Return (x, y) of the center of cell containing provided text 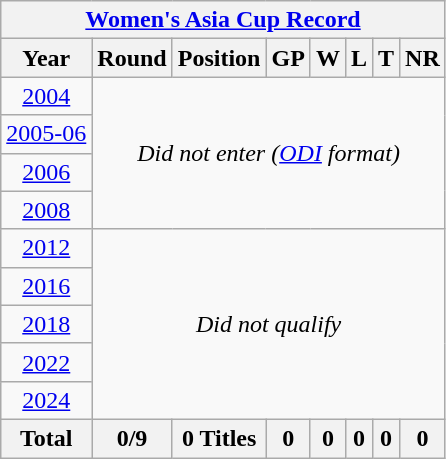
Round (132, 58)
W (328, 58)
2008 (46, 210)
2004 (46, 96)
2006 (46, 172)
T (386, 58)
2018 (46, 324)
2016 (46, 286)
NR (423, 58)
0/9 (132, 438)
Position (219, 58)
Year (46, 58)
2012 (46, 248)
Did not qualify (269, 324)
0 Titles (219, 438)
2024 (46, 400)
GP (288, 58)
2022 (46, 362)
Women's Asia Cup Record (224, 20)
2005-06 (46, 134)
Total (46, 438)
Did not enter (ODI format) (269, 153)
L (358, 58)
